Detect which cell encompasses the target text, then output its (x, y) center coordinate. 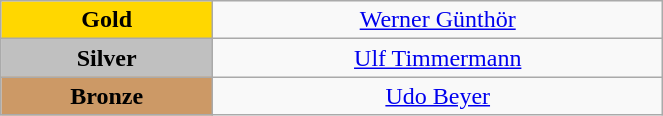
Bronze (107, 96)
Werner Günthör (438, 20)
Udo Beyer (438, 96)
Ulf Timmermann (438, 58)
Silver (107, 58)
Gold (107, 20)
